Detect which cell encompasses the target text, then output its [X, Y] center coordinate. 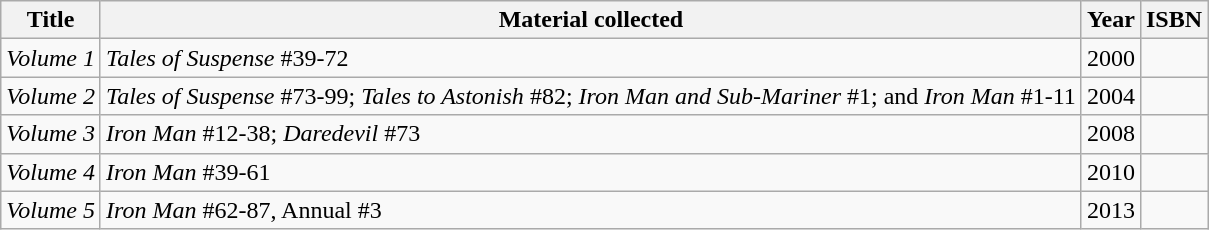
2004 [1110, 96]
2013 [1110, 210]
Iron Man #39-61 [590, 172]
Volume 4 [51, 172]
2008 [1110, 134]
2010 [1110, 172]
2000 [1110, 58]
Volume 2 [51, 96]
Volume 5 [51, 210]
Title [51, 20]
Volume 1 [51, 58]
Material collected [590, 20]
ISBN [1174, 20]
Volume 3 [51, 134]
Tales of Suspense #39-72 [590, 58]
Year [1110, 20]
Iron Man #62-87, Annual #3 [590, 210]
Iron Man #12-38; Daredevil #73 [590, 134]
Tales of Suspense #73-99; Tales to Astonish #82; Iron Man and Sub-Mariner #1; and Iron Man #1-11 [590, 96]
